Capture the cell that displays the provided text and extract its [X, Y] central coordinate. 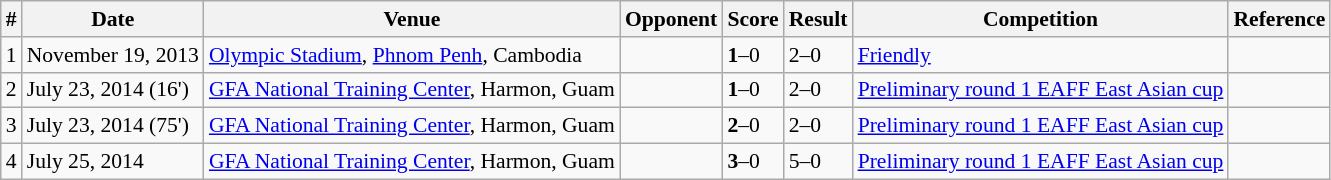
# [12, 19]
November 19, 2013 [113, 55]
July 23, 2014 (16') [113, 90]
3–0 [752, 162]
Reference [1279, 19]
Date [113, 19]
Friendly [1041, 55]
Venue [412, 19]
1 [12, 55]
Olympic Stadium, Phnom Penh, Cambodia [412, 55]
Score [752, 19]
July 25, 2014 [113, 162]
Opponent [672, 19]
July 23, 2014 (75') [113, 126]
4 [12, 162]
Result [818, 19]
3 [12, 126]
2 [12, 90]
5–0 [818, 162]
Competition [1041, 19]
